Scan for the cell matching the given text and deliver its [X, Y] coordinate at center. 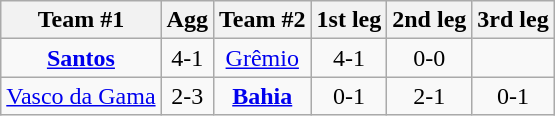
2-1 [430, 96]
Bahia [262, 96]
2nd leg [430, 20]
Santos [81, 58]
2-3 [187, 96]
3rd leg [513, 20]
Team #1 [81, 20]
Grêmio [262, 58]
Agg [187, 20]
Team #2 [262, 20]
0-0 [430, 58]
1st leg [349, 20]
Vasco da Gama [81, 96]
